Pinpoint the cell where the given text exists, returning its (x, y) midpoint coordinate. 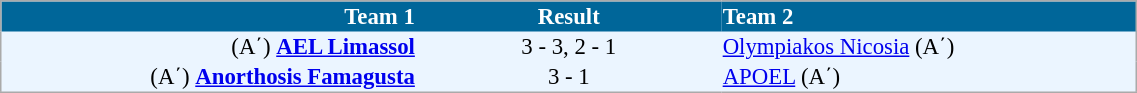
3 - 3, 2 - 1 (568, 47)
Team 1 (209, 16)
Result (568, 16)
Team 2 (929, 16)
(A΄) AEL Limassol (209, 47)
APOEL (A΄) (929, 77)
(A΄) Anorthosis Famagusta (209, 77)
Olympiakos Nicosia (A΄) (929, 47)
3 - 1 (568, 77)
